Pinpoint the cell where the given text exists, returning its (X, Y) midpoint coordinate. 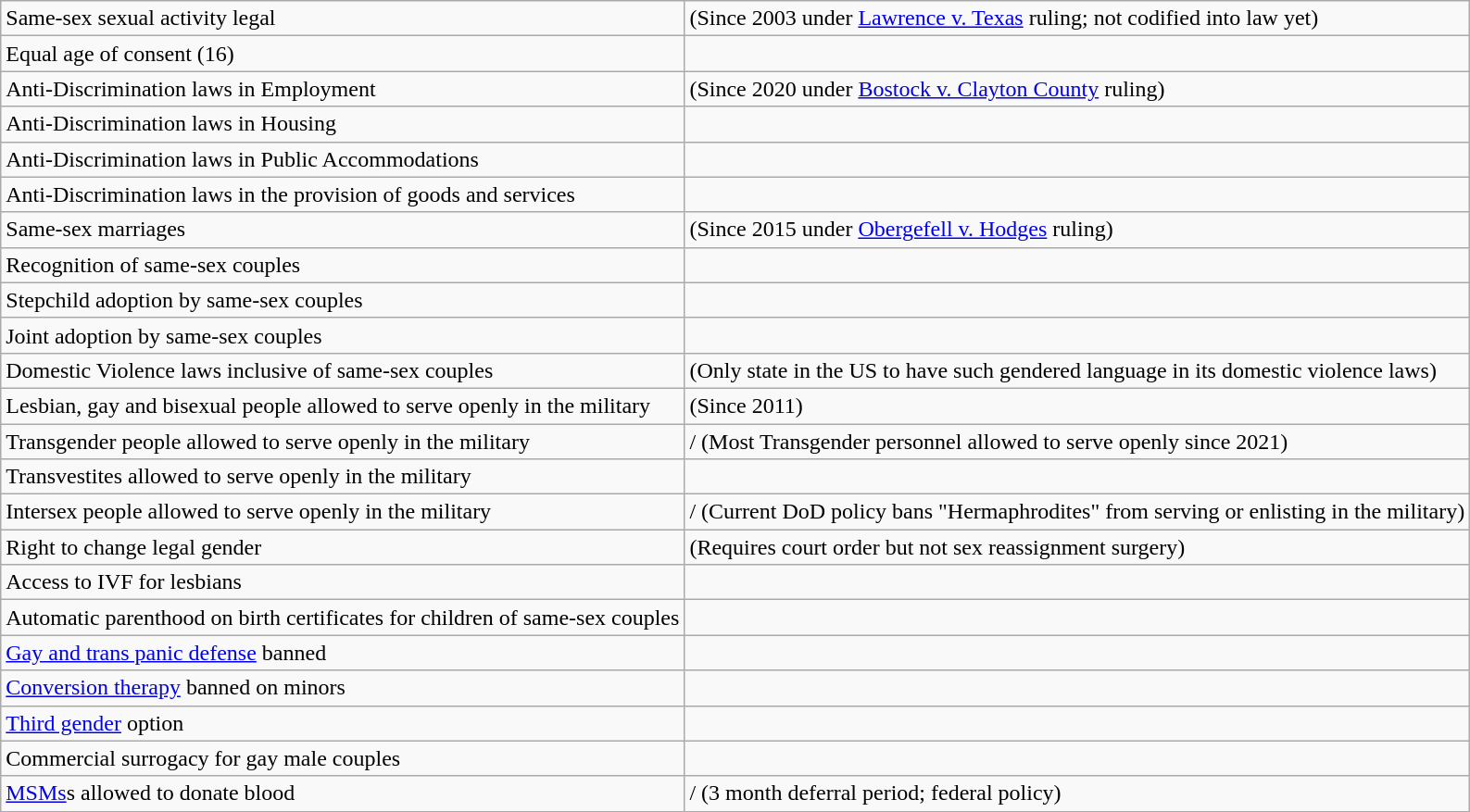
Transgender people allowed to serve openly in the military (343, 442)
Stepchild adoption by same-sex couples (343, 300)
Gay and trans panic defense banned (343, 653)
(Since 2020 under Bostock v. Clayton County ruling) (1077, 89)
/ (Current DoD policy bans "Hermaphrodites" from serving or enlisting in the military) (1077, 512)
Anti-Discrimination laws in Employment (343, 89)
Recognition of same-sex couples (343, 265)
Automatic parenthood on birth certificates for children of same-sex couples (343, 618)
Conversion therapy banned on minors (343, 688)
Same-sex marriages (343, 230)
Third gender option (343, 723)
Joint adoption by same-sex couples (343, 335)
(Since 2015 under Obergefell v. Hodges ruling) (1077, 230)
Domestic Violence laws inclusive of same-sex couples (343, 370)
Transvestites allowed to serve openly in the military (343, 477)
(Only state in the US to have such gendered language in its domestic violence laws) (1077, 370)
MSMss allowed to donate blood (343, 793)
Right to change legal gender (343, 547)
/ (Most Transgender personnel allowed to serve openly since 2021) (1077, 442)
Lesbian, gay and bisexual people allowed to serve openly in the military (343, 406)
Anti-Discrimination laws in Housing (343, 124)
Anti-Discrimination laws in Public Accommodations (343, 159)
(Requires court order but not sex reassignment surgery) (1077, 547)
Anti-Discrimination laws in the provision of goods and services (343, 194)
Intersex people allowed to serve openly in the military (343, 512)
(Since 2011) (1077, 406)
Same-sex sexual activity legal (343, 19)
(Since 2003 under Lawrence v. Texas ruling; not codified into law yet) (1077, 19)
Access to IVF for lesbians (343, 582)
Equal age of consent (16) (343, 54)
Commercial surrogacy for gay male couples (343, 758)
/ (3 month deferral period; federal policy) (1077, 793)
